From the cell containing the given text, extract its center point as [x, y] coordinate. 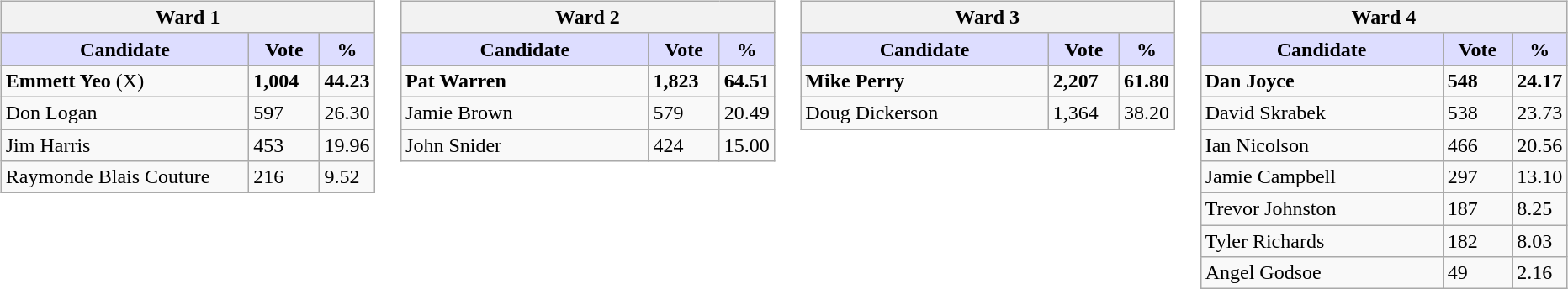
38.20 [1147, 113]
1,823 [684, 81]
Ward 1 [188, 17]
20.49 [747, 113]
David Skrabek [1322, 113]
Pat Warren [525, 81]
19.96 [347, 145]
579 [684, 113]
Doug Dickerson [924, 113]
Trevor Johnston [1322, 209]
61.80 [1147, 81]
2.16 [1539, 273]
2,207 [1083, 81]
9.52 [347, 177]
64.51 [747, 81]
8.25 [1539, 209]
Jamie Brown [525, 113]
Tyler Richards [1322, 241]
Ward 2 [588, 17]
20.56 [1539, 145]
187 [1477, 209]
216 [284, 177]
26.30 [347, 113]
Emmett Yeo (X) [124, 81]
Raymonde Blais Couture [124, 177]
Jim Harris [124, 145]
Dan Joyce [1322, 81]
Mike Perry [924, 81]
Jamie Campbell [1322, 177]
548 [1477, 81]
597 [284, 113]
466 [1477, 145]
453 [284, 145]
15.00 [747, 145]
Angel Godsoe [1322, 273]
24.17 [1539, 81]
182 [1477, 241]
297 [1477, 177]
Ian Nicolson [1322, 145]
44.23 [347, 81]
13.10 [1539, 177]
424 [684, 145]
8.03 [1539, 241]
1,364 [1083, 113]
Ward 3 [988, 17]
Ward 4 [1384, 17]
23.73 [1539, 113]
Don Logan [124, 113]
49 [1477, 273]
1,004 [284, 81]
John Snider [525, 145]
538 [1477, 113]
